Output the [x, y] coordinate of the center of the cell containing the given text.  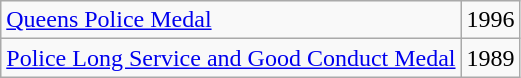
Police Long Service and Good Conduct Medal [231, 58]
1989 [490, 58]
Queens Police Medal [231, 20]
1996 [490, 20]
